Provide the [x, y] coordinate of the cell's center where the given text is located.  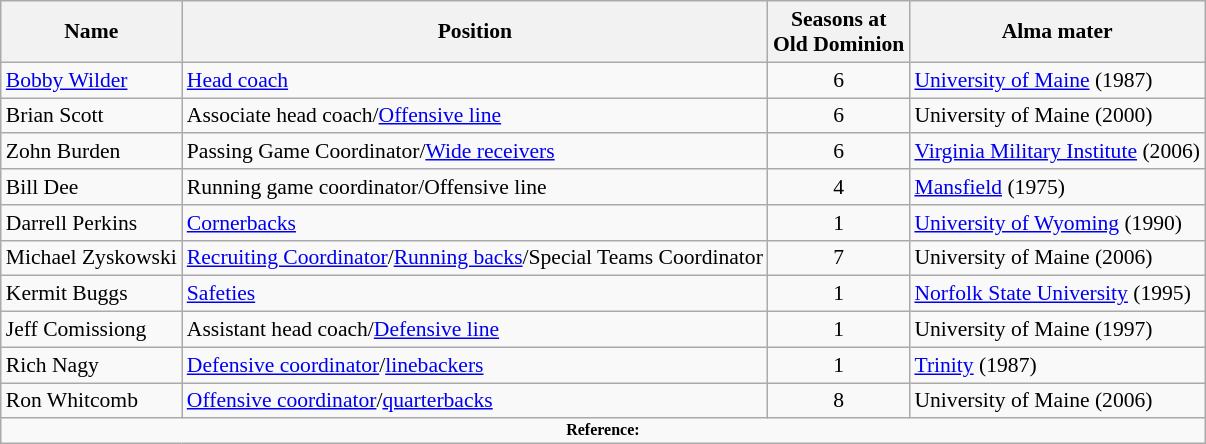
Kermit Buggs [92, 294]
Jeff Comissiong [92, 330]
Defensive coordinator/linebackers [475, 365]
Norfolk State University (1995) [1057, 294]
Bill Dee [92, 187]
Virginia Military Institute (2006) [1057, 152]
Ron Whitcomb [92, 401]
Position [475, 32]
Reference: [603, 431]
Cornerbacks [475, 223]
7 [838, 258]
Head coach [475, 80]
Mansfield (1975) [1057, 187]
Offensive coordinator/quarterbacks [475, 401]
8 [838, 401]
Name [92, 32]
University of Maine (2000) [1057, 116]
Alma mater [1057, 32]
Passing Game Coordinator/Wide receivers [475, 152]
Assistant head coach/Defensive line [475, 330]
Darrell Perkins [92, 223]
Safeties [475, 294]
Michael Zyskowski [92, 258]
Trinity (1987) [1057, 365]
Rich Nagy [92, 365]
Brian Scott [92, 116]
Zohn Burden [92, 152]
University of Wyoming (1990) [1057, 223]
Bobby Wilder [92, 80]
Associate head coach/Offensive line [475, 116]
4 [838, 187]
University of Maine (1997) [1057, 330]
Running game coordinator/Offensive line [475, 187]
Recruiting Coordinator/Running backs/Special Teams Coordinator [475, 258]
University of Maine (1987) [1057, 80]
Seasons atOld Dominion [838, 32]
